For the text-containing cell, return its midpoint in [X, Y] coordinate format. 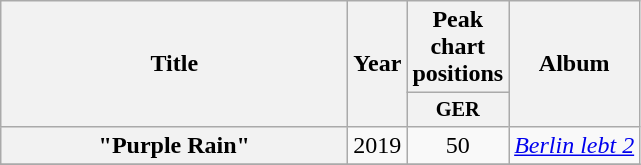
Berlin lebt 2 [574, 145]
Title [174, 64]
"Purple Rain" [174, 145]
Album [574, 64]
GER [458, 110]
Year [378, 64]
Peak chart positions [458, 47]
2019 [378, 145]
50 [458, 145]
